For the text-containing cell, return its midpoint in [X, Y] coordinate format. 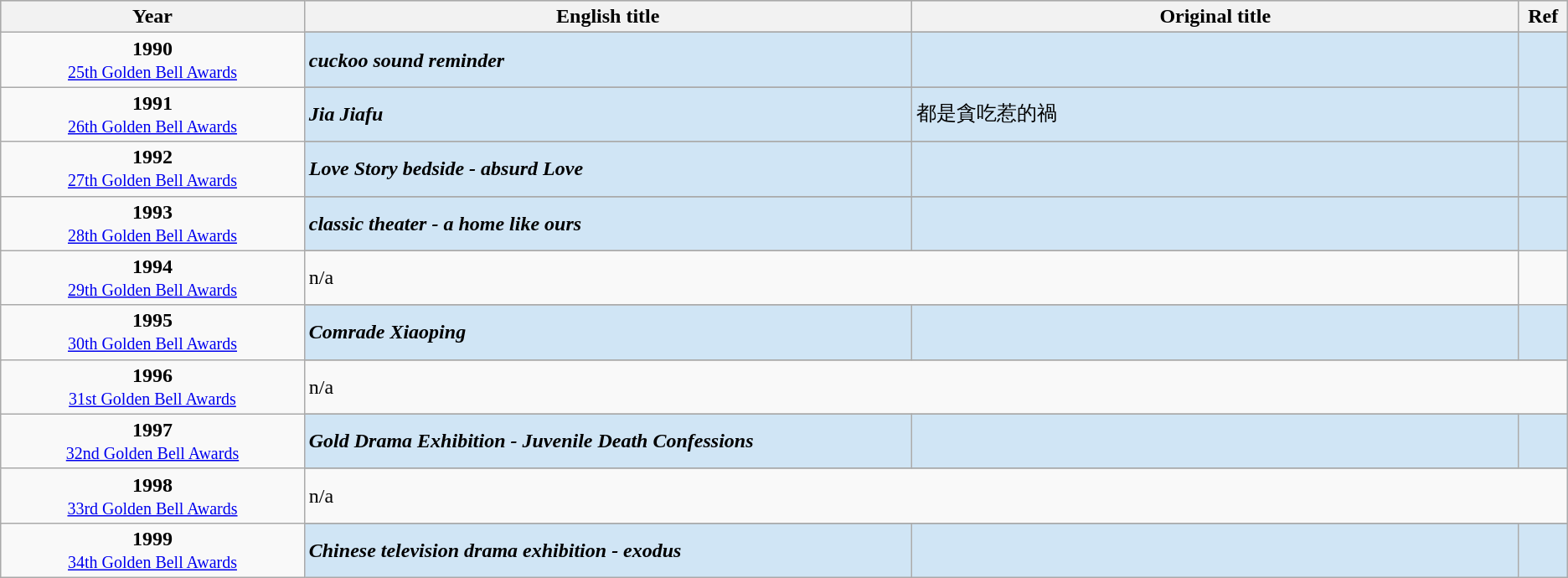
1994 29th Golden Bell Awards [152, 278]
Ref [1543, 17]
Love Story bedside - absurd Love [608, 169]
classic theater - a home like ours [608, 223]
1995 30th Golden Bell Awards [152, 332]
1999 34th Golden Bell Awards [152, 550]
Gold Drama Exhibition - Juvenile Death Confessions [608, 441]
Comrade Xiaoping [608, 332]
1990 25th Golden Bell Awards [152, 60]
1998 33rd Golden Bell Awards [152, 496]
1996 31st Golden Bell Awards [152, 387]
Original title [1215, 17]
Year [152, 17]
1993 28th Golden Bell Awards [152, 223]
1991 26th Golden Bell Awards [152, 114]
cuckoo sound reminder [608, 60]
Jia Jiafu [608, 114]
1997 32nd Golden Bell Awards [152, 441]
1992 27th Golden Bell Awards [152, 169]
Chinese television drama exhibition - exodus [608, 550]
English title [608, 17]
都是貪吃惹的禍 [1215, 114]
